Find where the given text appears and provide that cell's center as (x, y) coordinate. 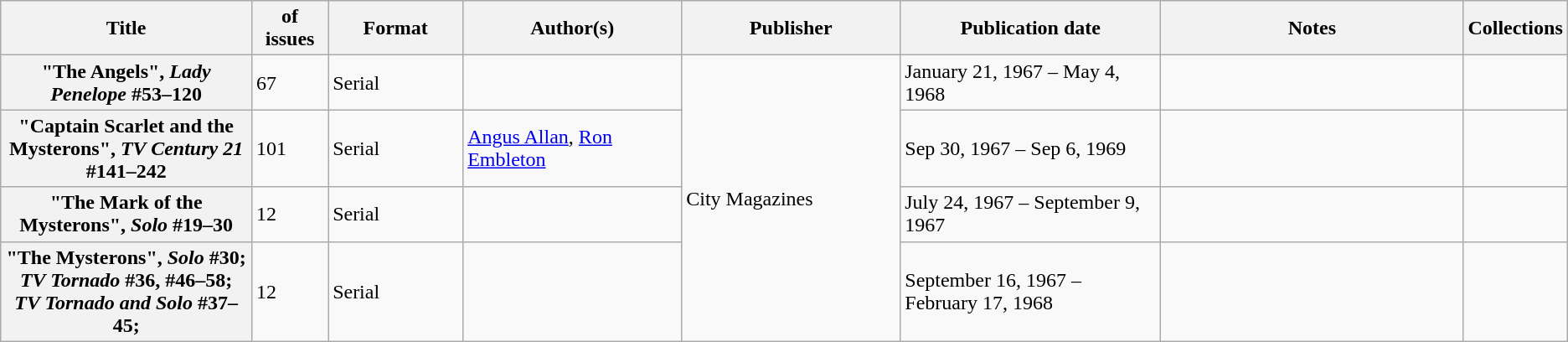
Notes (1312, 28)
Author(s) (573, 28)
City Magazines (791, 198)
"The Angels", Lady Penelope #53–120 (126, 82)
Publisher (791, 28)
67 (290, 82)
Sep 30, 1967 – Sep 6, 1969 (1030, 148)
101 (290, 148)
"Captain Scarlet and the Mysterons", TV Century 21 #141–242 (126, 148)
Format (395, 28)
"The Mark of the Mysterons", Solo #19–30 (126, 215)
July 24, 1967 – September 9, 1967 (1030, 215)
"The Mysterons", Solo #30; TV Tornado #36, #46–58; TV Tornado and Solo #37–45; (126, 292)
September 16, 1967 – February 17, 1968 (1030, 292)
Angus Allan, Ron Embleton (573, 148)
Publication date (1030, 28)
Title (126, 28)
Collections (1515, 28)
January 21, 1967 – May 4, 1968 (1030, 82)
of issues (290, 28)
